Identify which cell holds the provided text, then report its (x, y) central coordinate. 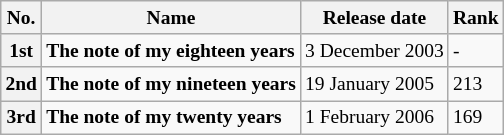
The note of my nineteen years (170, 84)
2nd (22, 84)
169 (476, 118)
- (476, 50)
19 January 2005 (374, 84)
The note of my twenty years (170, 118)
1 February 2006 (374, 118)
Rank (476, 18)
3 December 2003 (374, 50)
213 (476, 84)
3rd (22, 118)
The note of my eighteen years (170, 50)
1st (22, 50)
Name (170, 18)
No. (22, 18)
Release date (374, 18)
